Identify which cell holds the provided text, then report its (X, Y) central coordinate. 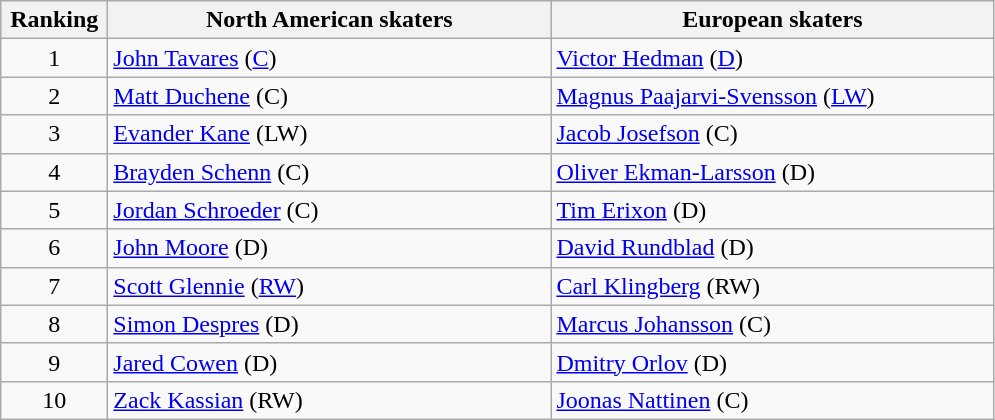
4 (54, 172)
Ranking (54, 20)
9 (54, 362)
Tim Erixon (D) (772, 210)
5 (54, 210)
Dmitry Orlov (D) (772, 362)
John Moore (D) (330, 248)
Victor Hedman (D) (772, 58)
Joonas Nattinen (C) (772, 400)
Jordan Schroeder (C) (330, 210)
3 (54, 134)
Jacob Josefson (C) (772, 134)
Zack Kassian (RW) (330, 400)
8 (54, 324)
European skaters (772, 20)
Oliver Ekman-Larsson (D) (772, 172)
1 (54, 58)
Scott Glennie (RW) (330, 286)
Evander Kane (LW) (330, 134)
7 (54, 286)
John Tavares (C) (330, 58)
Marcus Johansson (C) (772, 324)
David Rundblad (D) (772, 248)
Simon Despres (D) (330, 324)
Magnus Paajarvi-Svensson (LW) (772, 96)
10 (54, 400)
Jared Cowen (D) (330, 362)
Carl Klingberg (RW) (772, 286)
North American skaters (330, 20)
6 (54, 248)
2 (54, 96)
Matt Duchene (C) (330, 96)
Brayden Schenn (C) (330, 172)
